Return the (x, y) coordinate for the center point of the cell that contains the specified text.  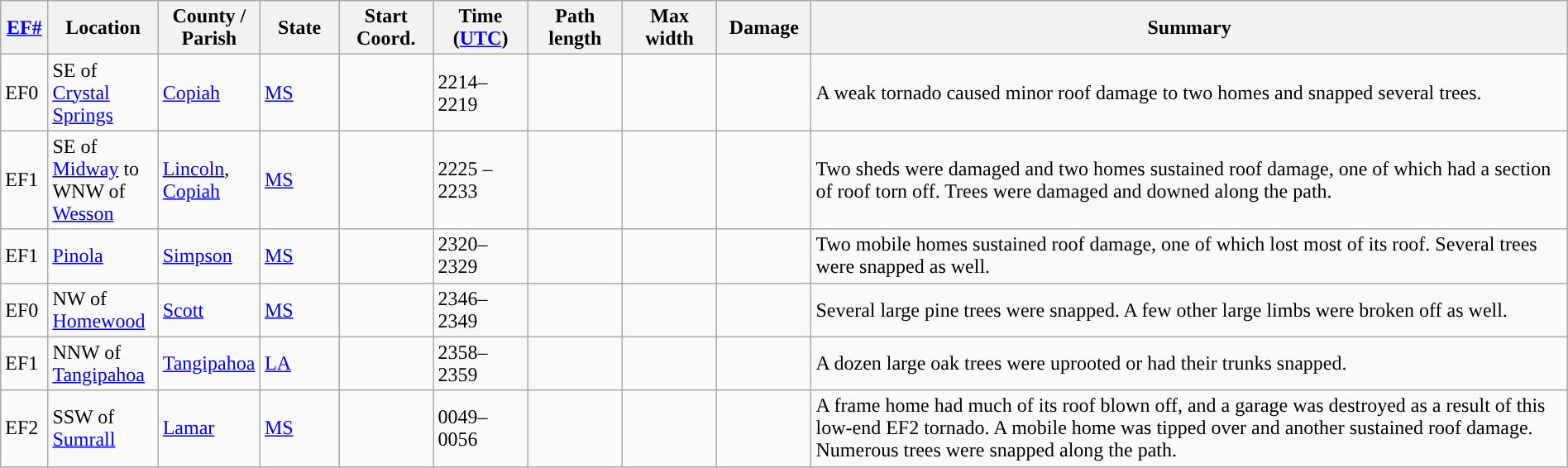
State (299, 28)
NW of Homewood (103, 309)
0049–0056 (480, 428)
Time (UTC) (480, 28)
Pinola (103, 256)
LA (299, 364)
Two mobile homes sustained roof damage, one of which lost most of its roof. Several trees were snapped as well. (1189, 256)
EF2 (25, 428)
NNW of Tangipahoa (103, 364)
SSW of Sumrall (103, 428)
A dozen large oak trees were uprooted or had their trunks snapped. (1189, 364)
Summary (1189, 28)
2346–2349 (480, 309)
SE of Crystal Springs (103, 93)
2225 – 2233 (480, 180)
Copiah (208, 93)
A weak tornado caused minor roof damage to two homes and snapped several trees. (1189, 93)
Tangipahoa (208, 364)
Lamar (208, 428)
2358–2359 (480, 364)
Lincoln, Copiah (208, 180)
2320–2329 (480, 256)
EF# (25, 28)
Location (103, 28)
Damage (764, 28)
Path length (575, 28)
2214–2219 (480, 93)
SE of Midway to WNW of Wesson (103, 180)
Scott (208, 309)
County / Parish (208, 28)
Several large pine trees were snapped. A few other large limbs were broken off as well. (1189, 309)
Start Coord. (386, 28)
Max width (669, 28)
Simpson (208, 256)
